Return the (x, y) coordinate for the center point of the cell that contains the specified text.  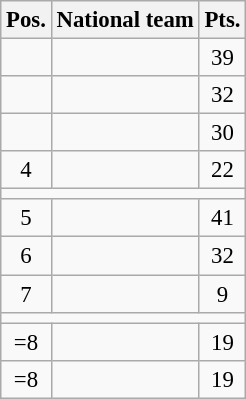
6 (26, 256)
41 (222, 219)
National team (125, 20)
30 (222, 133)
4 (26, 170)
Pos. (26, 20)
5 (26, 219)
9 (222, 294)
Pts. (222, 20)
7 (26, 294)
22 (222, 170)
39 (222, 58)
